Output the (X, Y) coordinate of the center of the cell containing the given text.  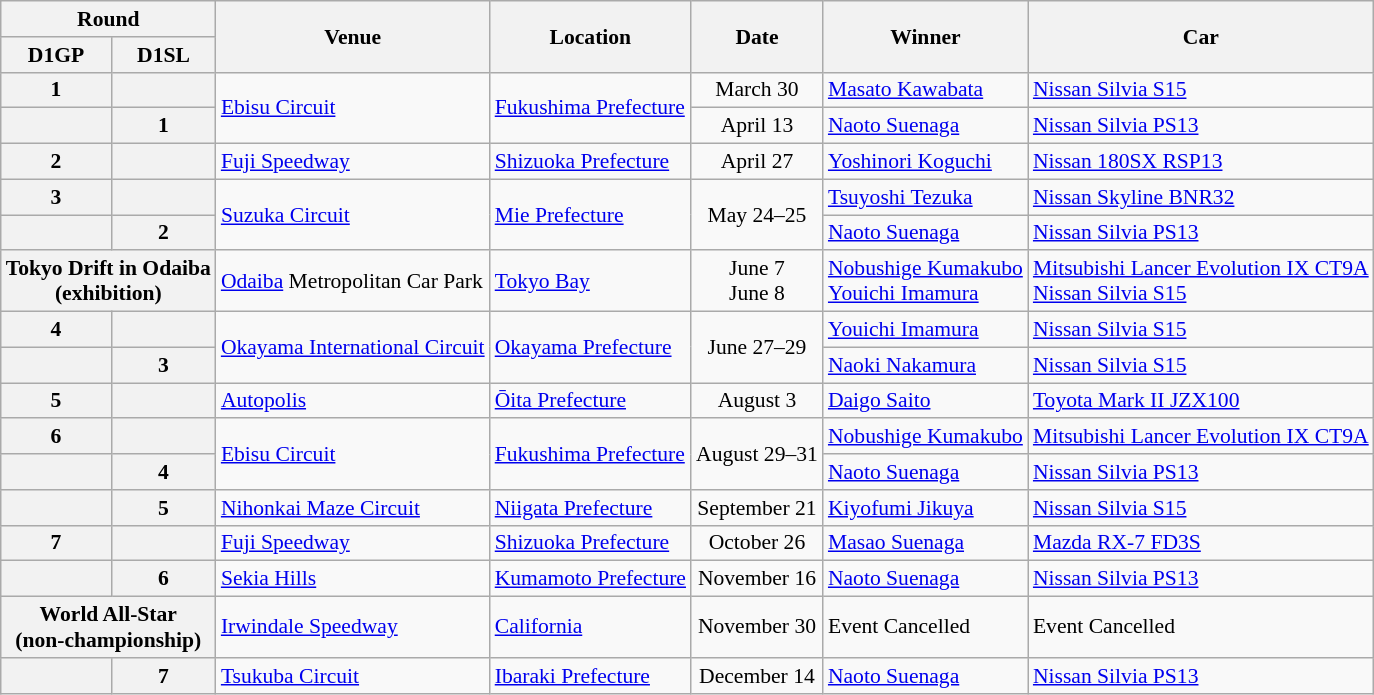
Venue (353, 36)
California (590, 628)
Masato Kawabata (926, 90)
October 26 (757, 543)
Irwindale Speedway (353, 628)
Round (108, 19)
D1GP (56, 55)
Tokyo Drift in Odaiba(exhibition) (108, 282)
Sekia Hills (353, 579)
Winner (926, 36)
June 7June 8 (757, 282)
Car (1201, 36)
Mie Prefecture (590, 214)
Nihonkai Maze Circuit (353, 508)
Mazda RX-7 FD3S (1201, 543)
Ibaraki Prefecture (590, 676)
Tsuyoshi Tezuka (926, 197)
Mitsubishi Lancer Evolution IX CT9ANissan Silvia S15 (1201, 282)
Date (757, 36)
March 30 (757, 90)
Autopolis (353, 401)
D1SL (164, 55)
Okayama Prefecture (590, 348)
Nobushige Kumakubo (926, 437)
Nissan 180SX RSP13 (1201, 162)
Youichi Imamura (926, 330)
Kiyofumi Jikuya (926, 508)
Nobushige KumakuboYouichi Imamura (926, 282)
Kumamoto Prefecture (590, 579)
Odaiba Metropolitan Car Park (353, 282)
Location (590, 36)
September 21 (757, 508)
Ōita Prefecture (590, 401)
Toyota Mark II JZX100 (1201, 401)
April 27 (757, 162)
August 29–31 (757, 454)
Daigo Saito (926, 401)
May 24–25 (757, 214)
Mitsubishi Lancer Evolution IX CT9A (1201, 437)
Suzuka Circuit (353, 214)
November 30 (757, 628)
Niigata Prefecture (590, 508)
Tokyo Bay (590, 282)
April 13 (757, 126)
Masao Suenaga (926, 543)
December 14 (757, 676)
World All-Star(non-championship) (108, 628)
Naoki Nakamura (926, 365)
Nissan Skyline BNR32 (1201, 197)
Okayama International Circuit (353, 348)
August 3 (757, 401)
Tsukuba Circuit (353, 676)
June 27–29 (757, 348)
November 16 (757, 579)
Yoshinori Koguchi (926, 162)
